Return the [X, Y] coordinate for the center point of the cell that contains the specified text.  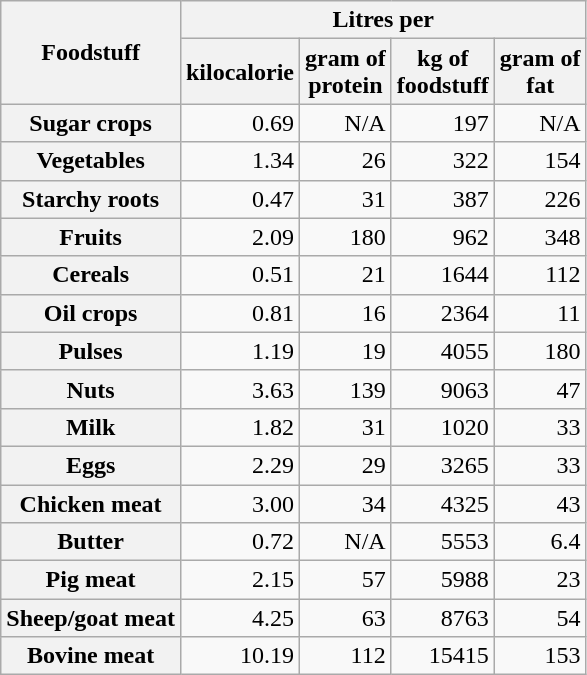
5988 [442, 580]
3265 [442, 465]
23 [540, 580]
2.29 [240, 465]
1.34 [240, 161]
gram offat [540, 72]
54 [540, 618]
197 [442, 123]
43 [540, 503]
kilocalorie [240, 72]
47 [540, 389]
Cereals [91, 275]
962 [442, 237]
Vegetables [91, 161]
Litres per [383, 20]
Pulses [91, 351]
Starchy roots [91, 199]
57 [346, 580]
4325 [442, 503]
Sugar crops [91, 123]
1.82 [240, 427]
16 [346, 313]
8763 [442, 618]
Foodstuff [91, 52]
Eggs [91, 465]
kg offoodstuff [442, 72]
4.25 [240, 618]
Fruits [91, 237]
Milk [91, 427]
34 [346, 503]
5553 [442, 542]
1644 [442, 275]
322 [442, 161]
Oil crops [91, 313]
0.47 [240, 199]
Nuts [91, 389]
6.4 [540, 542]
2.09 [240, 237]
Bovine meat [91, 656]
Pig meat [91, 580]
387 [442, 199]
0.51 [240, 275]
0.69 [240, 123]
226 [540, 199]
2364 [442, 313]
0.72 [240, 542]
4055 [442, 351]
63 [346, 618]
1.19 [240, 351]
3.00 [240, 503]
348 [540, 237]
1020 [442, 427]
15415 [442, 656]
9063 [442, 389]
gram ofprotein [346, 72]
19 [346, 351]
154 [540, 161]
Chicken meat [91, 503]
21 [346, 275]
11 [540, 313]
Butter [91, 542]
139 [346, 389]
2.15 [240, 580]
153 [540, 656]
Sheep/goat meat [91, 618]
0.81 [240, 313]
10.19 [240, 656]
29 [346, 465]
26 [346, 161]
3.63 [240, 389]
